Detect which cell encompasses the target text, then output its (x, y) center coordinate. 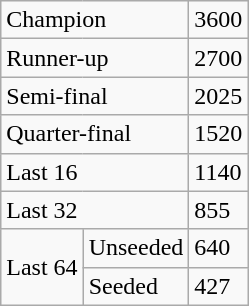
Quarter-final (95, 134)
2700 (218, 58)
3600 (218, 20)
Last 16 (95, 172)
Semi-final (95, 96)
427 (218, 286)
Last 32 (95, 210)
640 (218, 248)
Champion (95, 20)
2025 (218, 96)
1520 (218, 134)
Unseeded (136, 248)
1140 (218, 172)
855 (218, 210)
Last 64 (42, 267)
Seeded (136, 286)
Runner-up (95, 58)
